Capture the cell that displays the provided text and extract its (X, Y) central coordinate. 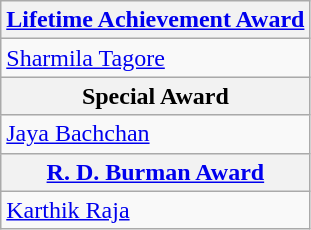
Lifetime Achievement Award (156, 20)
Sharmila Tagore (156, 58)
Jaya Bachchan (156, 134)
R. D. Burman Award (156, 172)
Special Award (156, 96)
Karthik Raja (156, 210)
